Locate the cell with the specified text and output its [X, Y] center coordinate. 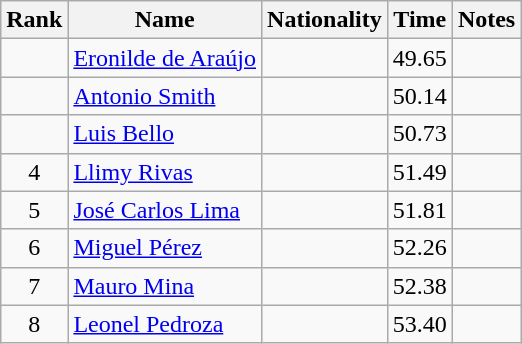
53.40 [420, 324]
Leonel Pedroza [165, 324]
Luis Bello [165, 134]
7 [34, 286]
52.26 [420, 248]
José Carlos Lima [165, 210]
50.73 [420, 134]
6 [34, 248]
51.81 [420, 210]
Name [165, 20]
Time [420, 20]
8 [34, 324]
Mauro Mina [165, 286]
Eronilde de Araújo [165, 58]
4 [34, 172]
52.38 [420, 286]
Rank [34, 20]
5 [34, 210]
49.65 [420, 58]
50.14 [420, 96]
51.49 [420, 172]
Antonio Smith [165, 96]
Notes [486, 20]
Miguel Pérez [165, 248]
Llimy Rivas [165, 172]
Nationality [325, 20]
